Output the (x, y) coordinate of the center of the cell containing the given text.  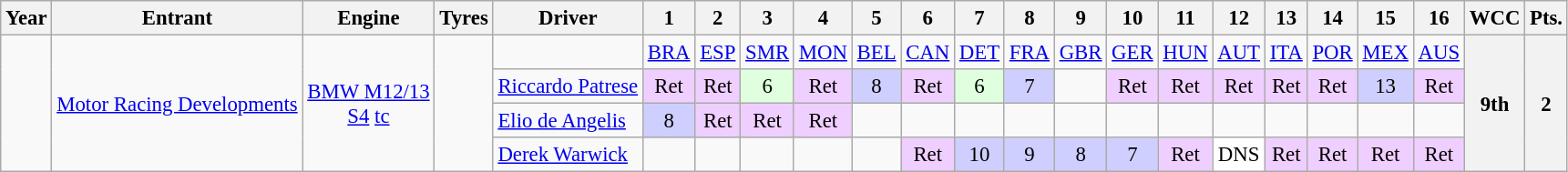
14 (1332, 18)
1 (669, 18)
Tyres (464, 18)
4 (823, 18)
POR (1332, 53)
Entrant (177, 18)
BRA (669, 53)
Year (26, 18)
16 (1439, 18)
FRA (1030, 53)
MEX (1385, 53)
Derek Warwick (568, 155)
Elio de Angelis (568, 121)
BEL (876, 53)
3 (767, 18)
11 (1185, 18)
ESP (718, 53)
5 (876, 18)
CAN (927, 53)
AUS (1439, 53)
Engine (368, 18)
GBR (1081, 53)
Pts. (1547, 18)
ITA (1286, 53)
MON (823, 53)
Motor Racing Developments (177, 104)
SMR (767, 53)
DET (980, 53)
BMW M12/13S4 tc (368, 104)
HUN (1185, 53)
WCC (1494, 18)
DNS (1239, 155)
Driver (568, 18)
GER (1132, 53)
12 (1239, 18)
AUT (1239, 53)
9th (1494, 104)
Riccardo Patrese (568, 86)
15 (1385, 18)
